Capture the cell that displays the provided text and extract its [X, Y] central coordinate. 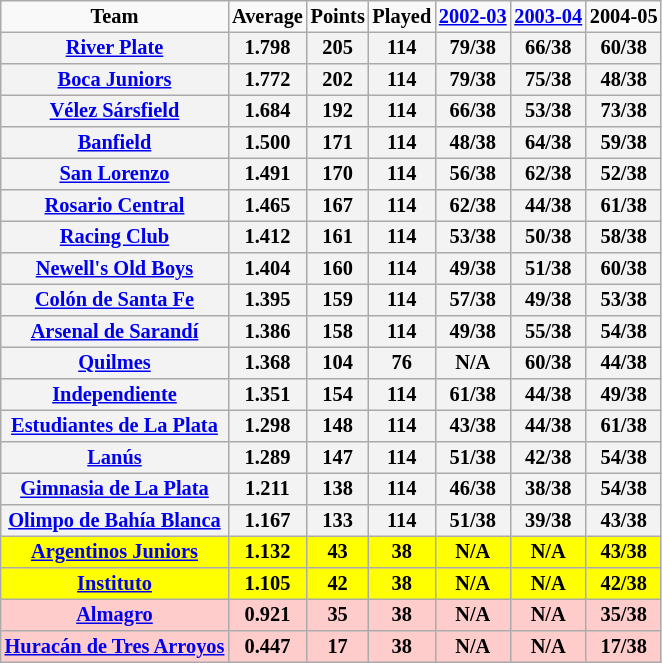
73/38 [624, 111]
1.684 [267, 111]
Almagro [114, 615]
Newell's Old Boys [114, 269]
42 [338, 584]
160 [338, 269]
35/38 [624, 615]
1.211 [267, 489]
Instituto [114, 584]
50/38 [548, 237]
104 [338, 363]
1.368 [267, 363]
17/38 [624, 647]
1.395 [267, 300]
1.132 [267, 552]
57/38 [472, 300]
147 [338, 458]
170 [338, 174]
58/38 [624, 237]
1.298 [267, 426]
64/38 [548, 143]
Racing Club [114, 237]
154 [338, 395]
161 [338, 237]
2002-03 [472, 17]
192 [338, 111]
San Lorenzo [114, 174]
167 [338, 206]
2003-04 [548, 17]
171 [338, 143]
59/38 [624, 143]
148 [338, 426]
Rosario Central [114, 206]
1.167 [267, 521]
52/38 [624, 174]
Played [402, 17]
56/38 [472, 174]
1.491 [267, 174]
1.351 [267, 395]
2004-05 [624, 17]
39/38 [548, 521]
1.465 [267, 206]
38/38 [548, 489]
1.798 [267, 48]
1.386 [267, 332]
76 [402, 363]
202 [338, 80]
Colón de Santa Fe [114, 300]
Argentinos Juniors [114, 552]
1.412 [267, 237]
43 [338, 552]
Arsenal de Sarandí [114, 332]
Lanús [114, 458]
159 [338, 300]
138 [338, 489]
1.105 [267, 584]
Olimpo de Bahía Blanca [114, 521]
1.772 [267, 80]
55/38 [548, 332]
Huracán de Tres Arroyos [114, 647]
Estudiantes de La Plata [114, 426]
17 [338, 647]
Boca Juniors [114, 80]
Independiente [114, 395]
Points [338, 17]
Team [114, 17]
1.289 [267, 458]
Banfield [114, 143]
133 [338, 521]
46/38 [472, 489]
Average [267, 17]
1.500 [267, 143]
1.404 [267, 269]
0.921 [267, 615]
Gimnasia de La Plata [114, 489]
205 [338, 48]
158 [338, 332]
75/38 [548, 80]
Quilmes [114, 363]
River Plate [114, 48]
35 [338, 615]
Vélez Sársfield [114, 111]
0.447 [267, 647]
